Provide the (X, Y) coordinate of the cell's center where the given text is located.  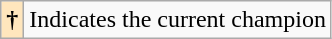
Indicates the current champion (178, 20)
† (12, 20)
